Output the [X, Y] coordinate of the center of the cell containing the given text.  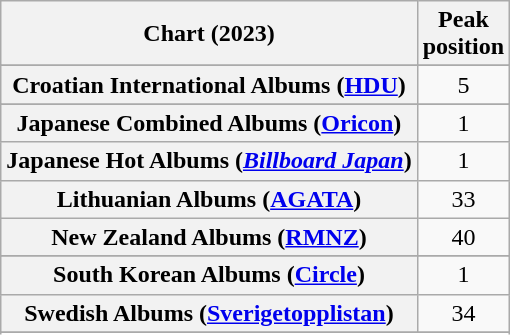
40 [463, 237]
Lithuanian Albums (AGATA) [209, 199]
Swedish Albums (Sverigetopplistan) [209, 313]
South Korean Albums (Circle) [209, 275]
New Zealand Albums (RMNZ) [209, 237]
33 [463, 199]
Japanese Hot Albums (Billboard Japan) [209, 161]
34 [463, 313]
Japanese Combined Albums (Oricon) [209, 123]
Peakposition [463, 34]
Croatian International Albums (HDU) [209, 85]
5 [463, 85]
Chart (2023) [209, 34]
